Provide the [x, y] coordinate of the cell's center where the given text is located.  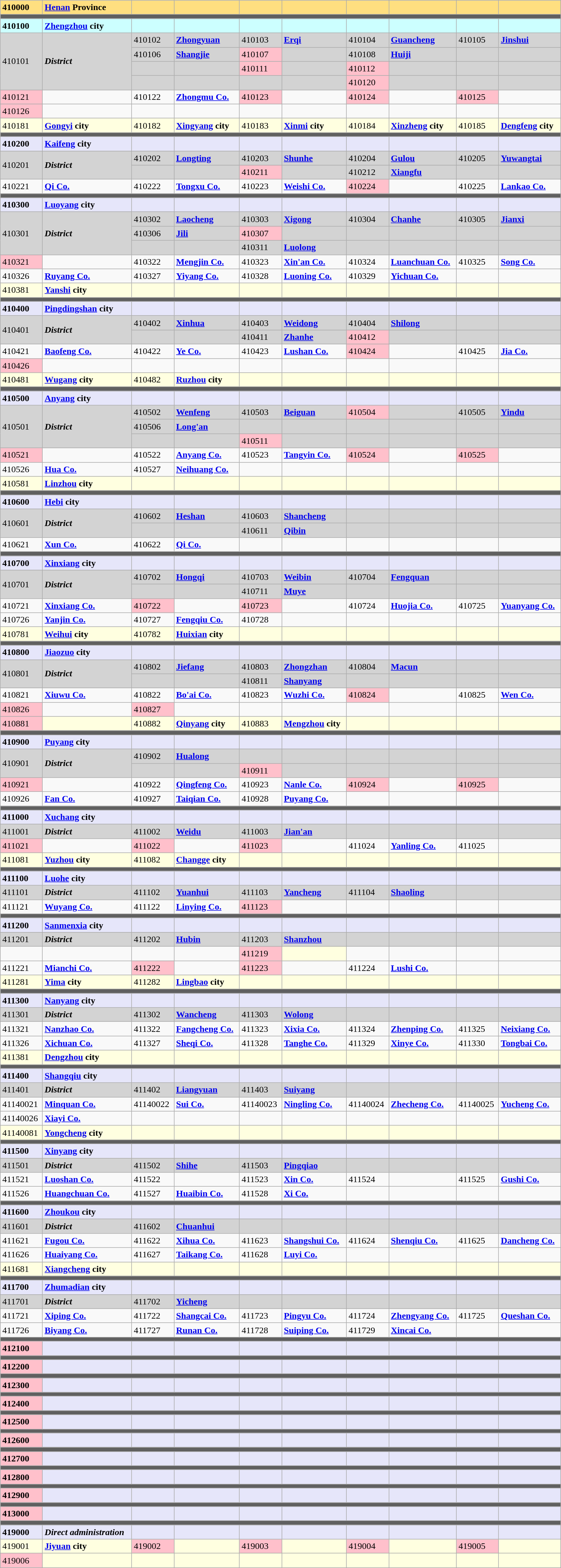
410611 [260, 530]
Zhecheng Co. [423, 1104]
410701 [22, 584]
419001 [22, 1546]
410204 [367, 158]
410400 [22, 308]
410506 [153, 427]
Mianchi Co. [87, 968]
410521 [22, 455]
411522 [153, 1180]
Sheqi Co. [206, 1043]
411330 [477, 1043]
Weibin [314, 577]
410522 [153, 455]
410323 [260, 262]
410303 [260, 219]
410324 [367, 262]
Mengjin Co. [206, 262]
410505 [477, 412]
410422 [153, 351]
Weidu [206, 831]
410111 [260, 68]
411501 [22, 1165]
Xiangcheng city [87, 1269]
410126 [22, 111]
411403 [260, 1090]
411324 [367, 1029]
Tongbai Co. [530, 1043]
Beiguan [314, 412]
419003 [260, 1546]
41140023 [260, 1104]
Xingyang city [206, 125]
Lushan Co. [314, 351]
411602 [153, 1226]
410703 [260, 577]
410306 [153, 233]
Yima city [87, 982]
411727 [153, 1330]
410802 [153, 667]
410702 [153, 577]
Taiqian Co. [206, 799]
410402 [153, 323]
411528 [260, 1194]
Wancheng [206, 1015]
Yancheng [314, 892]
410107 [260, 54]
Zhumadian city [87, 1287]
410882 [153, 723]
411328 [260, 1043]
411222 [153, 968]
410782 [153, 634]
412700 [22, 1458]
Changge city [206, 860]
410524 [367, 455]
Xinxiang city [87, 563]
410804 [367, 667]
411329 [367, 1043]
Lushi Co. [423, 968]
Shangjie [206, 54]
410125 [477, 97]
410902 [153, 756]
410122 [153, 97]
411729 [367, 1330]
410325 [477, 262]
410801 [22, 674]
Pingyu Co. [314, 1316]
411021 [22, 846]
410781 [22, 634]
Yiyang Co. [206, 276]
410728 [260, 620]
410112 [367, 68]
411726 [22, 1330]
Taikang Co. [206, 1255]
410921 [22, 785]
Shenqiu Co. [423, 1240]
410000 [22, 7]
410411 [260, 337]
411681 [22, 1269]
410602 [153, 516]
Weidong [314, 323]
Luohe city [87, 878]
Zhongzhan [314, 667]
Shunhe [314, 158]
411123 [260, 907]
411221 [22, 968]
Hua Co. [87, 469]
Shaoling [423, 892]
411700 [22, 1287]
410825 [477, 695]
411622 [153, 1240]
Luyi Co. [314, 1255]
410404 [367, 323]
410183 [260, 125]
410327 [153, 276]
Biyang Co. [87, 1330]
410328 [260, 276]
Xinzheng city [423, 125]
Pingqiao [314, 1165]
411200 [22, 925]
410922 [153, 785]
411623 [260, 1240]
Fugou Co. [87, 1240]
41140081 [22, 1132]
412400 [22, 1403]
411003 [260, 831]
410927 [153, 799]
411401 [22, 1090]
410301 [22, 233]
410424 [367, 351]
Shangqiu city [87, 1076]
Dengzhou city [87, 1057]
410211 [260, 172]
411621 [22, 1240]
411301 [22, 1015]
410526 [22, 469]
411627 [153, 1255]
419004 [367, 1546]
Hubin [206, 939]
Bo'ai Co. [206, 695]
410101 [22, 61]
Sanmenxia city [87, 925]
410501 [22, 427]
410481 [22, 380]
Lingbao city [206, 982]
411300 [22, 1000]
Yicheng [206, 1301]
Ruzhou city [206, 380]
411722 [153, 1316]
410120 [367, 83]
41140025 [477, 1104]
411526 [22, 1194]
411103 [260, 892]
Qibin [314, 530]
Shancheng [314, 516]
Nanle Co. [314, 785]
410811 [260, 681]
Xun Co. [87, 544]
411521 [22, 1180]
Tanghe Co. [314, 1043]
Xiuwu Co. [87, 695]
410123 [260, 97]
411302 [153, 1015]
411723 [260, 1316]
410824 [367, 695]
Shanyang [314, 681]
410224 [367, 187]
410302 [153, 219]
Macun [423, 667]
410403 [260, 323]
410121 [22, 97]
Pingdingshan city [87, 308]
410102 [153, 40]
Luoshan Co. [87, 1180]
419006 [22, 1561]
Qingfeng Co. [206, 785]
Liangyuan [206, 1090]
411223 [260, 968]
Puyang Co. [314, 799]
410600 [22, 502]
410321 [22, 262]
411282 [153, 982]
410900 [22, 742]
410603 [260, 516]
Jiaozuo city [87, 652]
410482 [153, 380]
411721 [22, 1316]
411701 [22, 1301]
410426 [22, 365]
411624 [367, 1240]
Huaibin Co. [206, 1194]
411101 [22, 892]
411325 [477, 1029]
410307 [260, 233]
411201 [22, 939]
Shanzhou [314, 939]
410225 [477, 187]
410104 [367, 40]
Gushi Co. [530, 1180]
410726 [22, 620]
Xinmi city [314, 125]
Huaiyang Co. [87, 1255]
Wuyang Co. [87, 907]
410503 [260, 412]
410108 [367, 54]
Chanhe [423, 219]
410525 [477, 455]
Jiyuan city [87, 1546]
419000 [22, 1532]
411628 [260, 1255]
412100 [22, 1348]
412300 [22, 1385]
41140021 [22, 1104]
411626 [22, 1255]
410901 [22, 763]
410103 [260, 40]
Jili [206, 233]
Tongxu Co. [206, 187]
410527 [153, 469]
411100 [22, 878]
Sui Co. [206, 1104]
Jiefang [206, 667]
411303 [260, 1015]
Dancheng Co. [530, 1240]
Guancheng [423, 40]
Anyang Co. [206, 455]
410412 [367, 337]
411281 [22, 982]
Zhenping Co. [423, 1029]
Shangcai Co. [206, 1316]
410502 [153, 412]
410201 [22, 165]
Xinye Co. [423, 1043]
Wenfeng [206, 412]
410329 [367, 276]
Shihe [206, 1165]
Luanchuan Co. [423, 262]
Minquan Co. [87, 1104]
Nanzhao Co. [87, 1029]
410823 [260, 695]
Suiyang [314, 1090]
Erqi [314, 40]
Xinhua [206, 323]
411527 [153, 1194]
Fengqiu Co. [206, 620]
Zhengzhou city [87, 26]
410725 [477, 606]
Yanling Co. [423, 846]
Laocheng [206, 219]
411625 [477, 1240]
Yuzhou city [87, 860]
410202 [153, 158]
Shangshui Co. [314, 1240]
Hongqi [206, 577]
410881 [22, 723]
410401 [22, 330]
Wolong [314, 1015]
411500 [22, 1151]
Yindu [530, 412]
Xincai Co. [423, 1330]
410304 [367, 219]
410100 [22, 26]
410723 [260, 606]
419005 [477, 1546]
411000 [22, 817]
Song Co. [530, 262]
Xuchang city [87, 817]
Kaifeng city [87, 144]
410523 [260, 455]
410511 [260, 441]
412900 [22, 1495]
Luoyang city [87, 205]
Weishi Co. [314, 187]
Weihui city [87, 634]
411702 [153, 1301]
Xigong [314, 219]
410105 [477, 40]
Ye Co. [206, 351]
Xinyang city [87, 1151]
Linying Co. [206, 907]
410322 [153, 262]
Luolong [314, 248]
Xiangfu [423, 172]
410727 [153, 620]
410124 [367, 97]
410500 [22, 398]
410311 [260, 248]
411321 [22, 1029]
411202 [153, 939]
Xin Co. [314, 1180]
410911 [260, 771]
Luoning Co. [314, 276]
Yanshi city [87, 290]
411025 [477, 846]
411323 [260, 1029]
411728 [260, 1330]
411402 [153, 1090]
410925 [477, 785]
410827 [153, 709]
410700 [22, 563]
411725 [477, 1316]
Chuanhui [206, 1226]
410184 [367, 125]
410185 [477, 125]
411024 [367, 846]
Huiji [423, 54]
Muye [314, 591]
Hebi city [87, 502]
411122 [153, 907]
410205 [477, 158]
410425 [477, 351]
Yichuan Co. [423, 276]
Xiayi Co. [87, 1118]
Yuanyang Co. [530, 606]
410724 [367, 606]
410924 [367, 785]
410800 [22, 652]
411102 [153, 892]
410222 [153, 187]
410928 [260, 799]
410300 [22, 205]
411525 [477, 1180]
412800 [22, 1477]
411381 [22, 1057]
410504 [367, 412]
411001 [22, 831]
Xi Co. [314, 1194]
Xin'an Co. [314, 262]
412600 [22, 1440]
Direct administration [87, 1532]
Tangyin Co. [314, 455]
410421 [22, 351]
411724 [367, 1316]
Fan Co. [87, 799]
Fengquan [423, 577]
Yuanhui [206, 892]
411002 [153, 831]
Jinshui [530, 40]
411023 [260, 846]
411219 [260, 953]
41140022 [153, 1104]
410621 [22, 544]
Mengzhou city [314, 723]
411600 [22, 1212]
410883 [260, 723]
Xixia Co. [314, 1029]
41140026 [22, 1118]
Jia Co. [530, 351]
Xinxiang Co. [87, 606]
Shilong [423, 323]
Zhanhe [314, 337]
411503 [260, 1165]
410212 [367, 172]
410722 [153, 606]
Wuzhi Co. [314, 695]
411327 [153, 1043]
Suiping Co. [314, 1330]
410581 [22, 483]
410601 [22, 523]
Huojia Co. [423, 606]
410423 [260, 351]
Ruyang Co. [87, 276]
Dengfeng city [530, 125]
410203 [260, 158]
Fangcheng Co. [206, 1029]
411524 [367, 1180]
413000 [22, 1514]
Qinyang city [206, 723]
410200 [22, 144]
411082 [153, 860]
Linzhou city [87, 483]
Heshan [206, 516]
410381 [22, 290]
Gongyi city [87, 125]
Ningling Co. [314, 1104]
Puyang city [87, 742]
Yanjin Co. [87, 620]
411502 [153, 1165]
410711 [260, 591]
Runan Co. [206, 1330]
410221 [22, 187]
410106 [153, 54]
Wen Co. [530, 695]
Henan Province [87, 7]
Lankao Co. [530, 187]
411601 [22, 1226]
Xiping Co. [87, 1316]
410622 [153, 544]
411022 [153, 846]
Yuwangtai [530, 158]
411224 [367, 968]
Zhengyang Co. [423, 1316]
411322 [153, 1029]
Huixian city [206, 634]
41140024 [367, 1104]
Wugang city [87, 380]
410182 [153, 125]
Zhongyuan [206, 40]
411121 [22, 907]
Xihua Co. [206, 1240]
Xichuan Co. [87, 1043]
411081 [22, 860]
410826 [22, 709]
410181 [22, 125]
419002 [153, 1546]
Yongcheng city [87, 1132]
410923 [260, 785]
Anyang city [87, 398]
Yucheng Co. [530, 1104]
Queshan Co. [530, 1316]
Long'an [206, 427]
410821 [22, 695]
412500 [22, 1422]
411326 [22, 1043]
410223 [260, 187]
410926 [22, 799]
Hualong [206, 756]
Baofeng Co. [87, 351]
412200 [22, 1367]
410326 [22, 276]
Longting [206, 158]
Huangchuan Co. [87, 1194]
Jian'an [314, 831]
411523 [260, 1180]
Neihuang Co. [206, 469]
411400 [22, 1076]
Zhoukou city [87, 1212]
Neixiang Co. [530, 1029]
410704 [367, 577]
410822 [153, 695]
410721 [22, 606]
Zhongmu Co. [206, 97]
411203 [260, 939]
410305 [477, 219]
Nanyang city [87, 1000]
Gulou [423, 158]
Jianxi [530, 219]
411104 [367, 892]
410803 [260, 667]
